Scan for the cell matching the given text and deliver its (X, Y) coordinate at center. 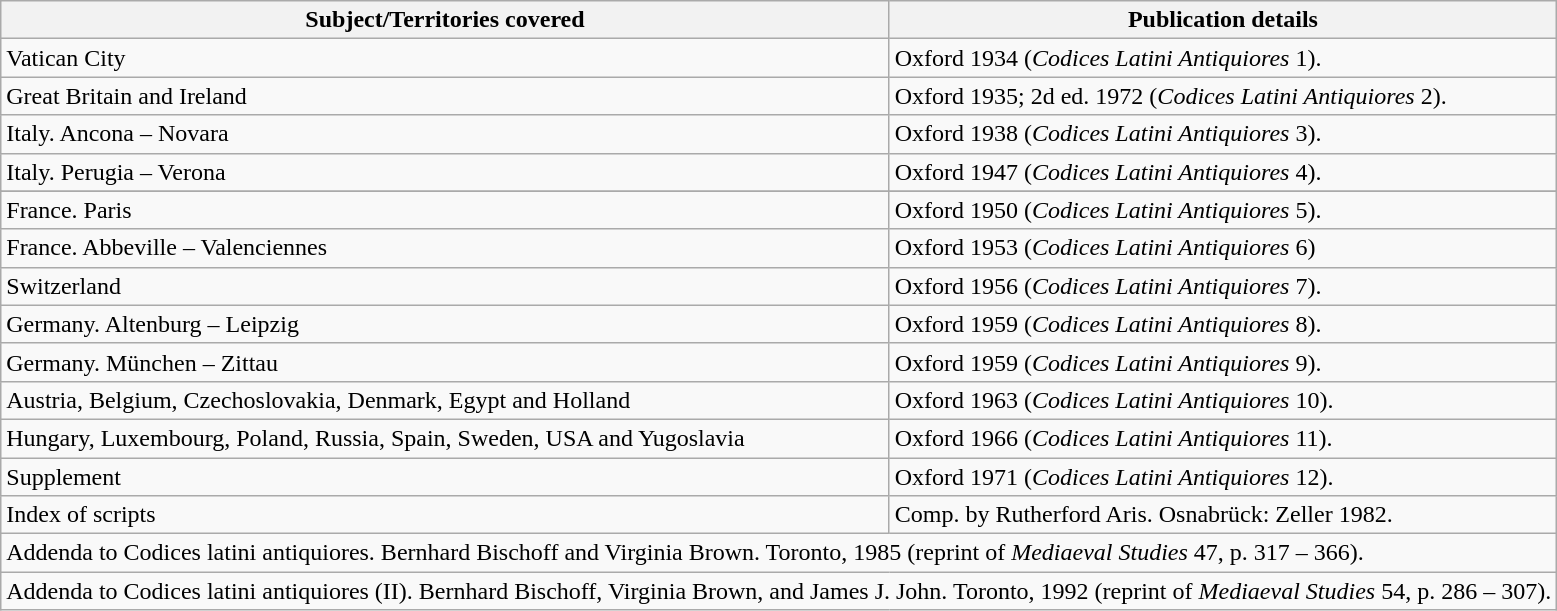
Oxford 1966 (Codices Latini Antiquiores 11). (1222, 438)
Germany. München – Zittau (445, 362)
Publication details (1222, 20)
Germany. Altenburg – Leipzig (445, 324)
Oxford 1971 (Codices Latini Antiquiores 12). (1222, 477)
Italy. Perugia – Verona (445, 172)
Addenda to Codices latini antiquiores. Bernhard Bischoff and Virginia Brown. Toronto, 1985 (reprint of Mediaeval Studies 47, p. 317 – 366). (779, 553)
Comp. by Rutherford Aris. Osnabrück: Zeller 1982. (1222, 515)
Subject/Territories covered (445, 20)
Italy. Ancona – Novara (445, 134)
Oxford 1934 (Codices Latini Antiquiores 1). (1222, 58)
Index of scripts (445, 515)
Oxford 1959 (Codices Latini Antiquiores 9). (1222, 362)
Switzerland (445, 286)
Austria, Belgium, Czechoslovakia, Denmark, Egypt and Holland (445, 400)
France. Paris (445, 210)
Oxford 1947 (Codices Latini Antiquiores 4). (1222, 172)
Oxford 1956 (Codices Latini Antiquiores 7). (1222, 286)
Oxford 1935; 2d ed. 1972 (Codices Latini Antiquiores 2). (1222, 96)
Supplement (445, 477)
France. Abbeville – Valenciennes (445, 248)
Oxford 1938 (Codices Latini Antiquiores 3). (1222, 134)
Oxford 1953 (Codices Latini Antiquiores 6) (1222, 248)
Hungary, Luxembourg, Poland, Russia, Spain, Sweden, USA and Yugoslavia (445, 438)
Great Britain and Ireland (445, 96)
Vatican City (445, 58)
Oxford 1950 (Codices Latini Antiquiores 5). (1222, 210)
Oxford 1959 (Codices Latini Antiquiores 8). (1222, 324)
Oxford 1963 (Codices Latini Antiquiores 10). (1222, 400)
